Capture the cell that displays the provided text and extract its (X, Y) central coordinate. 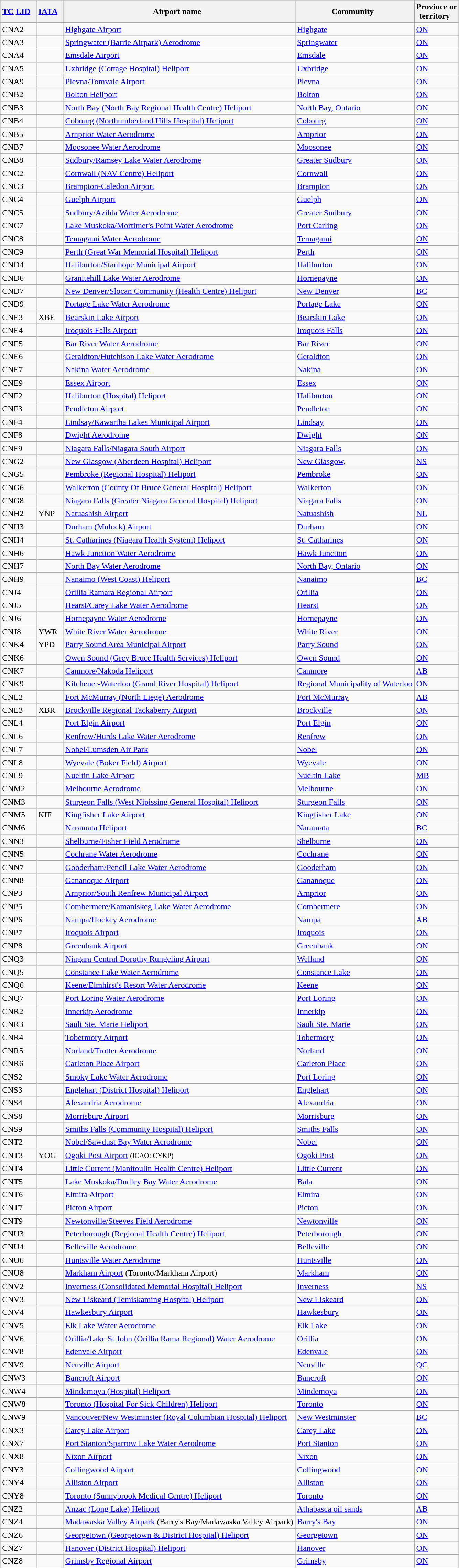
Kingfisher Lake (355, 815)
Highgate (355, 29)
Guelph Airport (179, 200)
Perth (Great War Memorial Hospital) Heliport (179, 252)
CNL8 (19, 762)
CNE7 (19, 369)
CNM3 (19, 802)
Port Loring Water Aerodrome (179, 998)
Uxbridge (Cottage Hospital) Heliport (179, 68)
North Bay (North Bay Regional Health Centre) Heliport (179, 108)
Fort McMurray (355, 697)
CNJ5 (19, 605)
Gooderham (355, 867)
CNS3 (19, 1090)
CNU6 (19, 1260)
Brockville (355, 710)
CNP3 (19, 893)
Neuville Airport (179, 1365)
Elk Lake Water Aerodrome (179, 1325)
Niagara Falls (Greater Niagara General Hospital) Heliport (179, 501)
CNZ8 (19, 1561)
Hornepayne Water Aerodrome (179, 619)
Hawk Junction (355, 553)
CNF3 (19, 409)
CNH9 (19, 579)
Carleton Place Airport (179, 1064)
Nixon Airport (179, 1457)
Bar River (355, 343)
Plevna/Tomvale Airport (179, 82)
Neuville (355, 1365)
CNG5 (19, 474)
Innerkip Aerodrome (179, 1011)
CNP8 (19, 946)
Bancroft Airport (179, 1378)
Newtonville (355, 1221)
New Glasgow, (355, 461)
Shelburne (355, 841)
Brampton (355, 186)
Belleville Aerodrome (179, 1247)
Durham (Mulock) Airport (179, 527)
CNN3 (19, 841)
Shelburne/Fisher Field Aerodrome (179, 841)
CNJ8 (19, 632)
Regional Municipality of Waterloo (355, 684)
CNT3 (19, 1155)
Bar River Water Aerodrome (179, 343)
Guelph (355, 200)
Bolton (355, 95)
Nampa (355, 920)
Orillia Ramara Regional Airport (179, 592)
Tobermory (355, 1038)
Grimsby Regional Airport (179, 1561)
CNS8 (19, 1116)
CNF9 (19, 448)
Natuashish (355, 514)
Province orterritory (437, 12)
CNA5 (19, 68)
Newtonville/Steeves Field Aerodrome (179, 1221)
Georgetown (Georgetown & District Hospital) Heliport (179, 1535)
Emsdale Airport (179, 55)
Haliburton (Hospital) Heliport (179, 396)
CNX3 (19, 1430)
CNW9 (19, 1417)
CNK6 (19, 658)
CNH4 (19, 540)
CNL7 (19, 749)
Vancouver/New Westminster (Royal Columbian Hospital) Heliport (179, 1417)
Springwater (355, 42)
CNV4 (19, 1312)
CNV5 (19, 1325)
YWR (50, 632)
Carleton Place (355, 1064)
New Denver (355, 291)
Walkerton (355, 487)
Sault Ste. Marie Heliport (179, 1024)
CNB3 (19, 108)
Alexandria (355, 1103)
CNS9 (19, 1129)
Lake Muskoka/Mortimer's Point Water Aerodrome (179, 226)
Norland (355, 1051)
Niagara Falls/Niagara South Airport (179, 448)
CNA4 (19, 55)
Geraldton/Hutchison Lake Water Aerodrome (179, 356)
Gananoque Airport (179, 880)
CNX8 (19, 1457)
Iroquois Falls Airport (179, 330)
Ogoki Post (355, 1155)
Morrisburg (355, 1116)
CNY8 (19, 1496)
CNV2 (19, 1286)
Walkerton (County Of Bruce General Hospital) Heliport (179, 487)
CNH3 (19, 527)
CNC2 (19, 173)
Brampton-Caledon Airport (179, 186)
Hanover (District Hospital) Heliport (179, 1548)
Bala (355, 1181)
Edenvale (355, 1352)
CNQ7 (19, 998)
Nueltin Lake (355, 775)
CNR4 (19, 1038)
Combermere/Kamaniskeg Lake Water Aerodrome (179, 906)
Carey Lake Airport (179, 1430)
CNY3 (19, 1470)
Nanaimo (355, 579)
Port Carling (355, 226)
CNE4 (19, 330)
CNK4 (19, 645)
North Bay Water Aerodrome (179, 566)
Nobel/Lumsden Air Park (179, 749)
Hawkesbury Airport (179, 1312)
Highgate Airport (179, 29)
Plevna (355, 82)
Sudbury/Azilda Water Aerodrome (179, 213)
CNM6 (19, 828)
Orillia/Lake St John (Orillia Rama Regional) Water Aerodrome (179, 1339)
CNJ4 (19, 592)
Iroquois (355, 933)
Geraldton (355, 356)
CNP6 (19, 920)
CNB7 (19, 147)
White River (355, 632)
CNA2 (19, 29)
Nakina (355, 369)
Durham (355, 527)
CNZ7 (19, 1548)
CNR3 (19, 1024)
Alliston (355, 1483)
XBR (50, 710)
Granitehill Lake Water Aerodrome (179, 278)
Cochrane Water Aerodrome (179, 854)
CNF8 (19, 435)
XBE (50, 317)
CNX7 (19, 1443)
Peterborough (355, 1234)
Kitchener-Waterloo (Grand River Hospital) Heliport (179, 684)
CNH2 (19, 514)
CNV8 (19, 1352)
CNT6 (19, 1194)
Portage Lake Water Aerodrome (179, 304)
Parry Sound (355, 645)
CNE5 (19, 343)
CNV6 (19, 1339)
CNR2 (19, 1011)
YNP (50, 514)
Owen Sound (355, 658)
CNV3 (19, 1299)
Keene (355, 985)
Tobermory Airport (179, 1038)
CNN8 (19, 880)
Port Elgin (355, 723)
Toronto (Hospital For Sick Children) Heliport (179, 1404)
Innerkip (355, 1011)
Hawk Junction Water Aerodrome (179, 553)
Edenvale Airport (179, 1352)
Port Stanton (355, 1443)
CNB4 (19, 121)
CNE9 (19, 383)
Canmore/Nakoda Heliport (179, 671)
Gooderham/Pencil Lake Water Aerodrome (179, 867)
Little Current (355, 1168)
Community (355, 12)
CNQ5 (19, 972)
Pendleton (355, 409)
CNL3 (19, 710)
Hearst (355, 605)
Parry Sound Area Municipal Airport (179, 645)
CND4 (19, 265)
Cobourg (355, 121)
Hearst/Carey Lake Water Aerodrome (179, 605)
New Denver/Slocan Community (Health Centre) Heliport (179, 291)
CNS4 (19, 1103)
Markham Airport (Toronto/Markham Airport) (179, 1273)
Collingwood Airport (179, 1470)
Arnprior Water Aerodrome (179, 134)
Little Current (Manitoulin Health Centre) Heliport (179, 1168)
CNP5 (19, 906)
Georgetown (355, 1535)
CNN7 (19, 867)
Melbourne (355, 788)
CNC5 (19, 213)
Norland/Trotter Aerodrome (179, 1051)
Owen Sound (Grey Bruce Health Services) Heliport (179, 658)
Cornwall (355, 173)
Bearskin Lake (355, 317)
CNL6 (19, 736)
Iroquois Airport (179, 933)
CNC8 (19, 239)
Pembroke (Regional Hospital) Heliport (179, 474)
Keene/Elmhirst's Resort Water Aerodrome (179, 985)
Welland (355, 959)
Smiths Falls (355, 1129)
CND9 (19, 304)
Temagami Water Aerodrome (179, 239)
CND6 (19, 278)
Renfrew/Hurds Lake Water Aerodrome (179, 736)
CNE3 (19, 317)
Airport name (179, 12)
Alliston Airport (179, 1483)
Greenbank (355, 946)
Iroquois Falls (355, 330)
Mindemoya (Hospital) Heliport (179, 1391)
Haliburton/Stanhope Municipal Airport (179, 265)
Essex Airport (179, 383)
KIF (50, 815)
CNN5 (19, 854)
YOG (50, 1155)
Mindemoya (355, 1391)
CNW8 (19, 1404)
Elmira Airport (179, 1194)
CNU3 (19, 1234)
MB (437, 775)
CNQ6 (19, 985)
CNU8 (19, 1273)
CNE6 (19, 356)
Inverness (Consolidated Memorial Hospital) Heliport (179, 1286)
Belleville (355, 1247)
NL (437, 514)
Hanover (355, 1548)
Nampa/Hockey Aerodrome (179, 920)
CNY4 (19, 1483)
CNB2 (19, 95)
Naramata Heliport (179, 828)
Pendleton Airport (179, 409)
Huntsville Water Aerodrome (179, 1260)
Cobourg (Northumberland Hills Hospital) Heliport (179, 121)
CNZ4 (19, 1522)
Emsdale (355, 55)
Lindsay/Kawartha Lakes Municipal Airport (179, 422)
Renfrew (355, 736)
CNS2 (19, 1077)
Picton (355, 1207)
Smoky Lake Water Aerodrome (179, 1077)
Perth (355, 252)
Nakina Water Aerodrome (179, 369)
Picton Airport (179, 1207)
Englehart (District Hospital) Heliport (179, 1090)
Huntsville (355, 1260)
CNB5 (19, 134)
Essex (355, 383)
New Liskeard (355, 1299)
Markham (355, 1273)
Canmore (355, 671)
Lake Muskoka/Dudley Bay Water Aerodrome (179, 1181)
Temagami (355, 239)
Alexandria Aerodrome (179, 1103)
Constance Lake Water Aerodrome (179, 972)
Nixon (355, 1457)
Grimsby (355, 1561)
White River Water Aerodrome (179, 632)
CNZ6 (19, 1535)
Nanaimo (West Coast) Heliport (179, 579)
YPD (50, 645)
CNA9 (19, 82)
CNF4 (19, 422)
St. Catharines (Niagara Health System) Heliport (179, 540)
Cornwall (NAV Centre) Heliport (179, 173)
Wyevale (355, 762)
CNJ6 (19, 619)
CNW3 (19, 1378)
Nueltin Lake Airport (179, 775)
Uxbridge (355, 68)
CNA3 (19, 42)
Dwight Aerodrome (179, 435)
Morrisburg Airport (179, 1116)
CNV9 (19, 1365)
CNB8 (19, 160)
Melbourne Aerodrome (179, 788)
St. Catharines (355, 540)
Kingfisher Lake Airport (179, 815)
Constance Lake (355, 972)
Carey Lake (355, 1430)
Peterborough (Regional Health Centre) Heliport (179, 1234)
CNC4 (19, 200)
Dwight (355, 435)
Elmira (355, 1194)
Moosonee (355, 147)
Port Elgin Airport (179, 723)
CNG8 (19, 501)
Hawkesbury (355, 1312)
Sudbury/Ramsey Lake Water Aerodrome (179, 160)
CNC9 (19, 252)
Sturgeon Falls (West Nipissing General Hospital) Heliport (179, 802)
CNC7 (19, 226)
CNT7 (19, 1207)
Greenbank Airport (179, 946)
New Westminster (355, 1417)
CNL4 (19, 723)
Natuashish Airport (179, 514)
CNT5 (19, 1181)
Elk Lake (355, 1325)
Port Stanton/Sparrow Lake Water Aerodrome (179, 1443)
Cochrane (355, 854)
Brockville Regional Tackaberry Airport (179, 710)
CNM5 (19, 815)
Anzac (Long Lake) Heliport (179, 1509)
TC LID (19, 12)
Arnprior/South Renfrew Municipal Airport (179, 893)
CNU4 (19, 1247)
Bolton Heliport (179, 95)
Sault Ste. Marie (355, 1024)
New Glasgow (Aberdeen Hospital) Heliport (179, 461)
Springwater (Barrie Airpark) Aerodrome (179, 42)
CNR6 (19, 1064)
CNT4 (19, 1168)
CNL9 (19, 775)
CNF2 (19, 396)
CNM2 (19, 788)
Athabasca oil sands (355, 1509)
Portage Lake (355, 304)
CNC3 (19, 186)
Inverness (355, 1286)
Barry's Bay (355, 1522)
Ogoki Post Airport (ICAO: CYKP) (179, 1155)
CNR5 (19, 1051)
CNP7 (19, 933)
New Liskeard (Temiskaming Hospital) Heliport (179, 1299)
Nobel/Sawdust Bay Water Aerodrome (179, 1142)
Smiths Falls (Community Hospital) Heliport (179, 1129)
Englehart (355, 1090)
Gananoque (355, 880)
CNW4 (19, 1391)
Collingwood (355, 1470)
Naramata (355, 828)
Moosonee Water Aerodrome (179, 147)
CNH7 (19, 566)
CNH6 (19, 553)
CND7 (19, 291)
QC (437, 1365)
Pembroke (355, 474)
Bancroft (355, 1378)
Fort McMurray (North Liege) Aerodrome (179, 697)
IATA (50, 12)
CNZ2 (19, 1509)
Sturgeon Falls (355, 802)
CNK7 (19, 671)
Combermere (355, 906)
CNK9 (19, 684)
CNT9 (19, 1221)
Lindsay (355, 422)
Bearskin Lake Airport (179, 317)
CNG2 (19, 461)
CNQ3 (19, 959)
Wyevale (Boker Field) Airport (179, 762)
CNT2 (19, 1142)
CNG6 (19, 487)
Madawaska Valley Airpark (Barry's Bay/Madawaska Valley Airpark) (179, 1522)
Niagara Central Dorothy Rungeling Airport (179, 959)
CNL2 (19, 697)
Toronto (Sunnybrook Medical Centre) Heliport (179, 1496)
